Detect which cell encompasses the target text, then output its (X, Y) center coordinate. 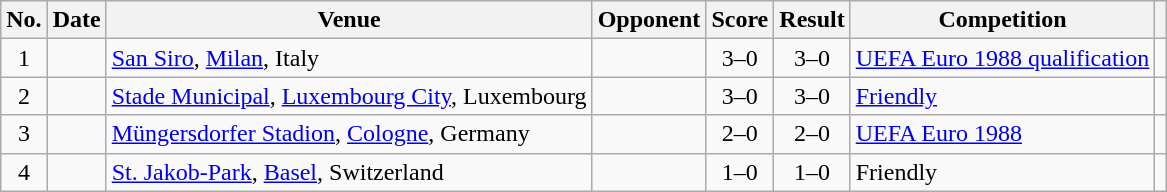
Müngersdorfer Stadion, Cologne, Germany (349, 134)
Score (740, 20)
Competition (1002, 20)
2 (24, 96)
Date (76, 20)
1 (24, 58)
Venue (349, 20)
4 (24, 172)
UEFA Euro 1988 qualification (1002, 58)
Opponent (649, 20)
Result (812, 20)
San Siro, Milan, Italy (349, 58)
No. (24, 20)
3 (24, 134)
St. Jakob-Park, Basel, Switzerland (349, 172)
UEFA Euro 1988 (1002, 134)
Stade Municipal, Luxembourg City, Luxembourg (349, 96)
